Capture the cell that displays the provided text and extract its (x, y) central coordinate. 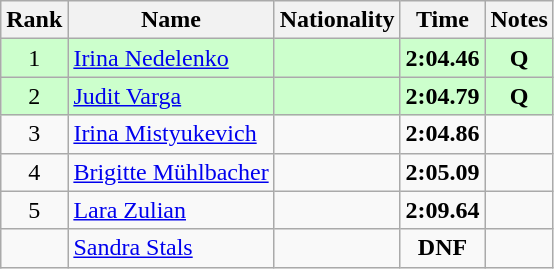
5 (34, 210)
Sandra Stals (171, 248)
3 (34, 134)
Name (171, 20)
2:04.86 (442, 134)
Nationality (337, 20)
Irina Nedelenko (171, 58)
2:09.64 (442, 210)
Notes (519, 20)
DNF (442, 248)
Irina Mistyukevich (171, 134)
Brigitte Mühlbacher (171, 172)
2:04.79 (442, 96)
Rank (34, 20)
2 (34, 96)
1 (34, 58)
Judit Varga (171, 96)
4 (34, 172)
Lara Zulian (171, 210)
2:04.46 (442, 58)
2:05.09 (442, 172)
Time (442, 20)
